Return (X, Y) of the center of cell containing provided text 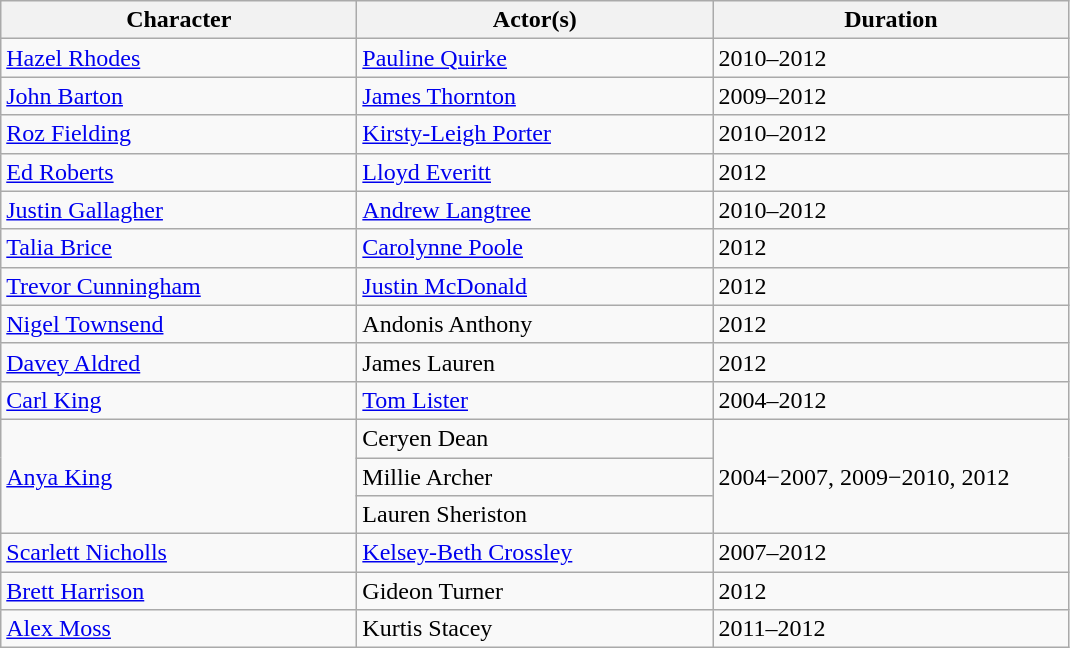
Davey Aldred (179, 362)
Pauline Quirke (535, 58)
Duration (891, 20)
Nigel Townsend (179, 324)
James Lauren (535, 362)
Carolynne Poole (535, 248)
James Thornton (535, 96)
Millie Archer (535, 477)
Scarlett Nicholls (179, 553)
Character (179, 20)
Andonis Anthony (535, 324)
Justin Gallagher (179, 210)
2009–2012 (891, 96)
Trevor Cunningham (179, 286)
Andrew Langtree (535, 210)
Alex Moss (179, 629)
Kurtis Stacey (535, 629)
Hazel Rhodes (179, 58)
Ceryen Dean (535, 438)
Anya King (179, 476)
2004–2012 (891, 400)
Carl King (179, 400)
Justin McDonald (535, 286)
Brett Harrison (179, 591)
Ed Roberts (179, 172)
John Barton (179, 96)
Actor(s) (535, 20)
Talia Brice (179, 248)
Lauren Sheriston (535, 515)
Kirsty-Leigh Porter (535, 134)
Tom Lister (535, 400)
2007–2012 (891, 553)
2011–2012 (891, 629)
Roz Fielding (179, 134)
Gideon Turner (535, 591)
Lloyd Everitt (535, 172)
Kelsey-Beth Crossley (535, 553)
2004−2007, 2009−2010, 2012 (891, 476)
